Return the [x, y] coordinate for the center point of the cell that contains the specified text.  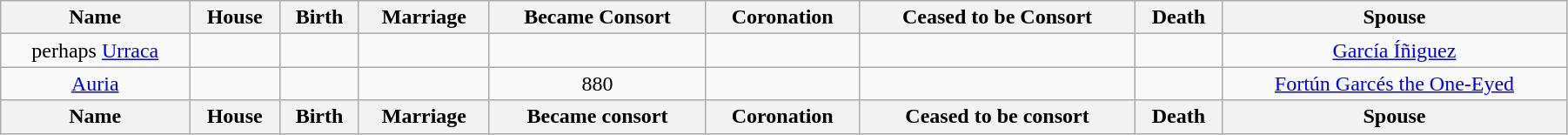
García Íñiguez [1394, 51]
Became consort [597, 117]
Ceased to be consort [997, 117]
Auria [96, 84]
Fortún Garcés the One-Eyed [1394, 84]
880 [597, 84]
perhaps Urraca [96, 51]
Became Consort [597, 17]
Ceased to be Consort [997, 17]
